Return the (x, y) coordinate for the center point of the cell that contains the specified text.  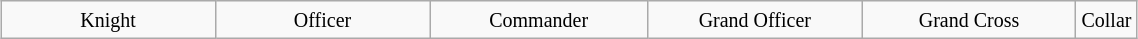
Knight (108, 20)
Collar (1106, 20)
Officer (322, 20)
Grand Officer (755, 20)
Grand Cross (969, 20)
Commander (539, 20)
